From the cell containing the given text, extract its center point as (X, Y) coordinate. 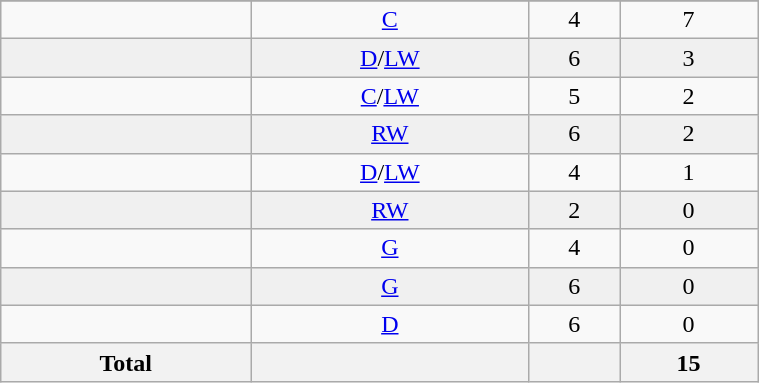
1 (689, 172)
7 (689, 20)
5 (574, 96)
D (390, 324)
3 (689, 58)
15 (689, 362)
C (390, 20)
C/LW (390, 96)
Total (126, 362)
